Pinpoint the cell where the given text exists, returning its (x, y) midpoint coordinate. 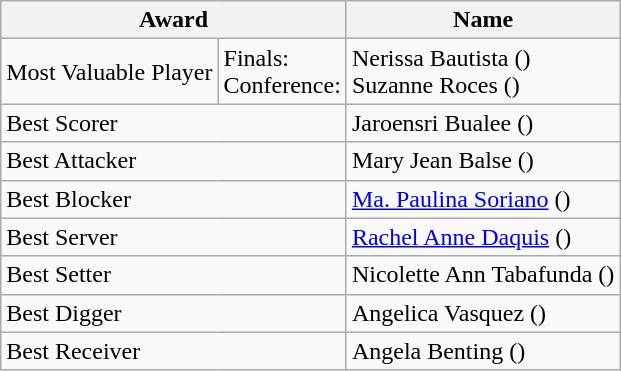
Best Digger (174, 313)
Best Attacker (174, 161)
Nerissa Bautista () Suzanne Roces () (483, 72)
Rachel Anne Daquis () (483, 237)
Best Scorer (174, 123)
Best Setter (174, 275)
Finals:Conference: (282, 72)
Best Server (174, 237)
Best Receiver (174, 351)
Mary Jean Balse () (483, 161)
Nicolette Ann Tabafunda () (483, 275)
Ma. Paulina Soriano () (483, 199)
Award (174, 20)
Angela Benting () (483, 351)
Jaroensri Bualee () (483, 123)
Best Blocker (174, 199)
Most Valuable Player (110, 72)
Name (483, 20)
Angelica Vasquez () (483, 313)
